Determine the [X, Y] coordinate at the center of the cell enclosing the given text.  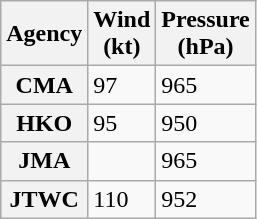
Wind(kt) [122, 34]
97 [122, 85]
Pressure(hPa) [206, 34]
952 [206, 199]
HKO [44, 123]
95 [122, 123]
CMA [44, 85]
Agency [44, 34]
JMA [44, 161]
950 [206, 123]
110 [122, 199]
JTWC [44, 199]
